Return (X, Y) of the center of cell containing provided text 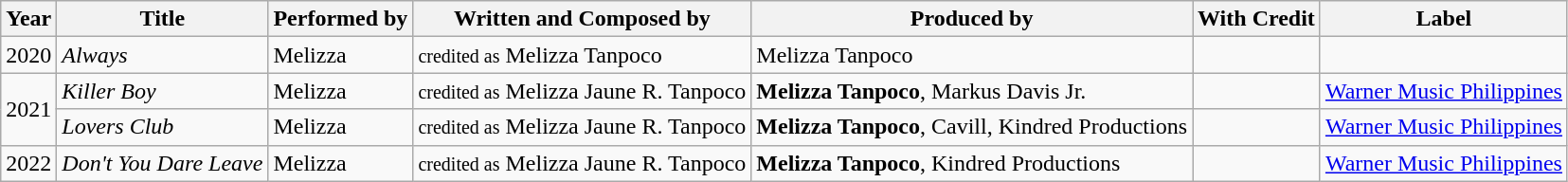
Performed by (341, 19)
Always (163, 55)
Title (163, 19)
Lovers Club (163, 127)
Killer Boy (163, 91)
Produced by (972, 19)
credited as Melizza Tanpoco (582, 55)
Label (1444, 19)
Melizza Tanpoco, Kindred Productions (972, 163)
Don't You Dare Leave (163, 163)
2021 (28, 109)
2020 (28, 55)
2022 (28, 163)
Melizza Tanpoco, Cavill, Kindred Productions (972, 127)
Year (28, 19)
Melizza Tanpoco, Markus Davis Jr. (972, 91)
With Credit (1256, 19)
Written and Composed by (582, 19)
Melizza Tanpoco (972, 55)
